Output the (x, y) coordinate of the center of the cell containing the given text.  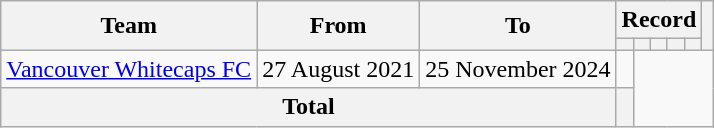
Team (129, 26)
25 November 2024 (518, 69)
Vancouver Whitecaps FC (129, 69)
27 August 2021 (338, 69)
Record (659, 20)
From (338, 26)
Total (308, 107)
To (518, 26)
